Extract the (X, Y) coordinate from the center of the cell holding the provided text.  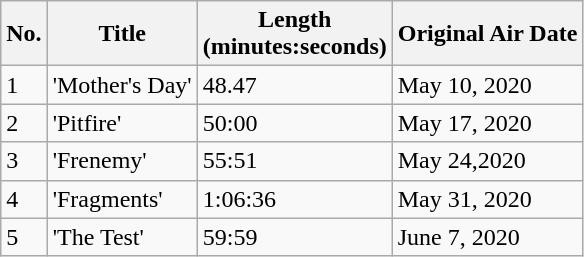
'Fragments' (122, 199)
'Mother's Day' (122, 85)
'The Test' (122, 237)
May 31, 2020 (488, 199)
48.47 (294, 85)
5 (24, 237)
Title (122, 34)
'Pitfire' (122, 123)
59:59 (294, 237)
2 (24, 123)
May 17, 2020 (488, 123)
3 (24, 161)
1:06:36 (294, 199)
50:00 (294, 123)
June 7, 2020 (488, 237)
No. (24, 34)
May 24,2020 (488, 161)
Original Air Date (488, 34)
May 10, 2020 (488, 85)
55:51 (294, 161)
Length(minutes:seconds) (294, 34)
1 (24, 85)
4 (24, 199)
'Frenemy' (122, 161)
